Return [x, y] of the center of cell containing provided text 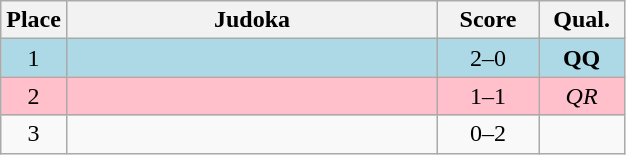
2–0 [488, 58]
Score [488, 20]
Place [34, 20]
1 [34, 58]
Qual. [582, 20]
1–1 [488, 96]
QR [582, 96]
Judoka [252, 20]
0–2 [488, 134]
QQ [582, 58]
2 [34, 96]
3 [34, 134]
